Provide the [X, Y] coordinate of the cell's center where the given text is located.  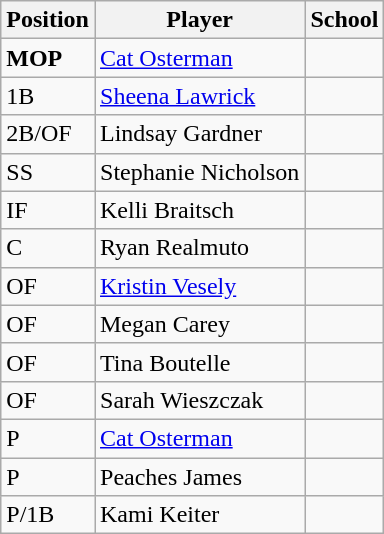
Peaches James [199, 477]
Ryan Realmuto [199, 248]
Tina Boutelle [199, 362]
SS [48, 172]
P/1B [48, 515]
Sheena Lawrick [199, 96]
MOP [48, 58]
Player [199, 20]
Position [48, 20]
Stephanie Nicholson [199, 172]
School [344, 20]
IF [48, 210]
Lindsay Gardner [199, 134]
Kristin Vesely [199, 286]
C [48, 248]
Kelli Braitsch [199, 210]
Kami Keiter [199, 515]
Megan Carey [199, 324]
Sarah Wieszczak [199, 400]
1B [48, 96]
2B/OF [48, 134]
